Detect which cell encompasses the target text, then output its (X, Y) center coordinate. 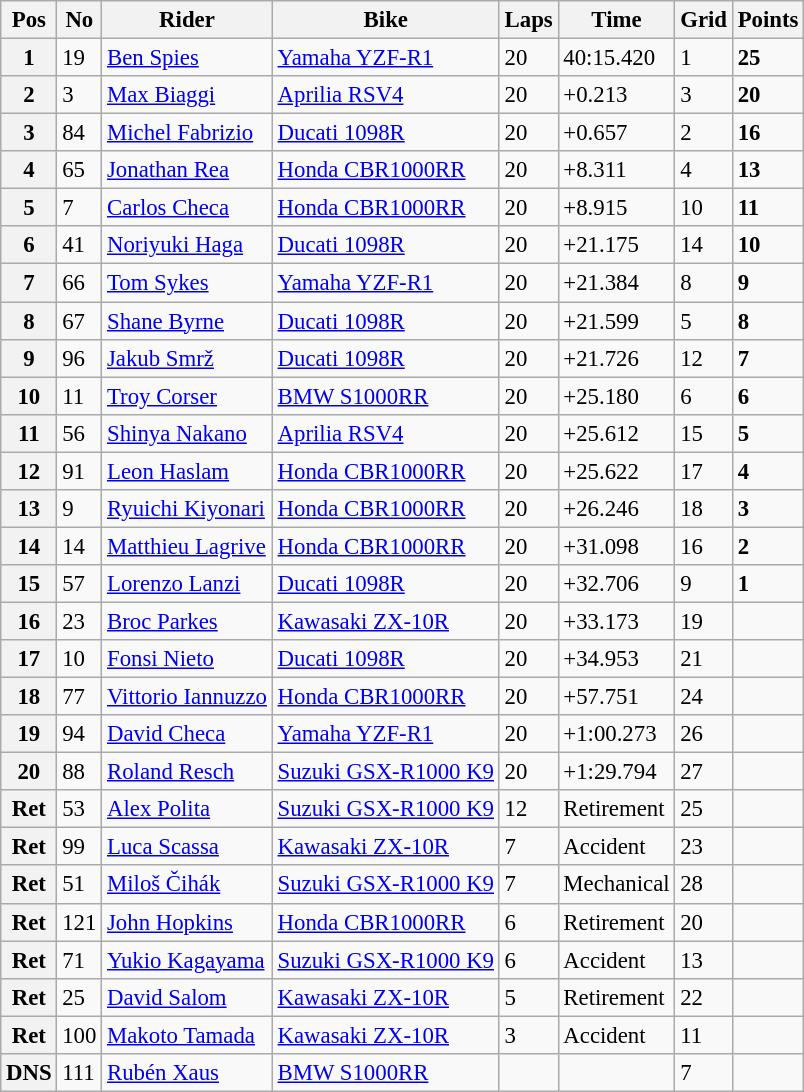
Shinya Nakano (188, 433)
65 (80, 170)
+1:00.273 (616, 734)
Carlos Checa (188, 208)
56 (80, 433)
99 (80, 847)
Matthieu Lagrive (188, 546)
22 (704, 997)
+21.726 (616, 358)
24 (704, 697)
Michel Fabrizio (188, 133)
+0.657 (616, 133)
+8.311 (616, 170)
Makoto Tamada (188, 1035)
Troy Corser (188, 396)
57 (80, 584)
Grid (704, 20)
No (80, 20)
+1:29.794 (616, 772)
Jakub Smrž (188, 358)
Broc Parkes (188, 621)
Laps (528, 20)
Roland Resch (188, 772)
21 (704, 659)
+32.706 (616, 584)
91 (80, 471)
Jonathan Rea (188, 170)
+21.599 (616, 321)
+0.213 (616, 95)
+26.246 (616, 509)
67 (80, 321)
Ben Spies (188, 58)
+31.098 (616, 546)
Tom Sykes (188, 283)
53 (80, 809)
88 (80, 772)
+8.915 (616, 208)
Fonsi Nieto (188, 659)
96 (80, 358)
Points (768, 20)
27 (704, 772)
40:15.420 (616, 58)
Noriyuki Haga (188, 245)
84 (80, 133)
+25.622 (616, 471)
+57.751 (616, 697)
Pos (29, 20)
Mechanical (616, 885)
Miloš Čihák (188, 885)
Vittorio Iannuzzo (188, 697)
121 (80, 922)
+34.953 (616, 659)
John Hopkins (188, 922)
+21.384 (616, 283)
+21.175 (616, 245)
Max Biaggi (188, 95)
+33.173 (616, 621)
Ryuichi Kiyonari (188, 509)
Shane Byrne (188, 321)
Time (616, 20)
+25.180 (616, 396)
Luca Scassa (188, 847)
94 (80, 734)
+25.612 (616, 433)
Rider (188, 20)
Lorenzo Lanzi (188, 584)
David Checa (188, 734)
David Salom (188, 997)
111 (80, 1073)
100 (80, 1035)
28 (704, 885)
77 (80, 697)
66 (80, 283)
41 (80, 245)
26 (704, 734)
Yukio Kagayama (188, 960)
Rubén Xaus (188, 1073)
Bike (386, 20)
Alex Polita (188, 809)
Leon Haslam (188, 471)
71 (80, 960)
51 (80, 885)
DNS (29, 1073)
